Identify which cell holds the provided text, then report its [x, y] central coordinate. 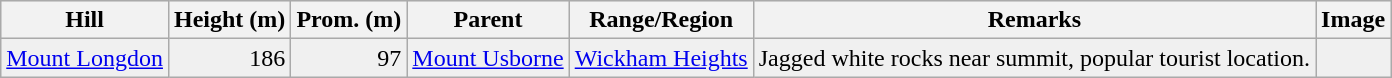
Image [1354, 20]
Range/Region [661, 20]
Mount Longdon [85, 58]
Mount Usborne [488, 58]
97 [349, 58]
Wickham Heights [661, 58]
Hill [85, 20]
186 [229, 58]
Jagged white rocks near summit, popular tourist location. [1034, 58]
Prom. (m) [349, 20]
Parent [488, 20]
Remarks [1034, 20]
Height (m) [229, 20]
